Scan for the cell matching the given text and deliver its [x, y] coordinate at center. 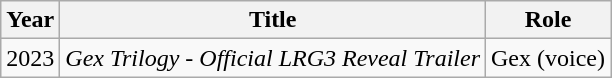
Gex (voice) [548, 58]
Role [548, 20]
Gex Trilogy - Official LRG3 Reveal Trailer [273, 58]
2023 [30, 58]
Title [273, 20]
Year [30, 20]
